Output the [x, y] coordinate of the center of the cell containing the given text.  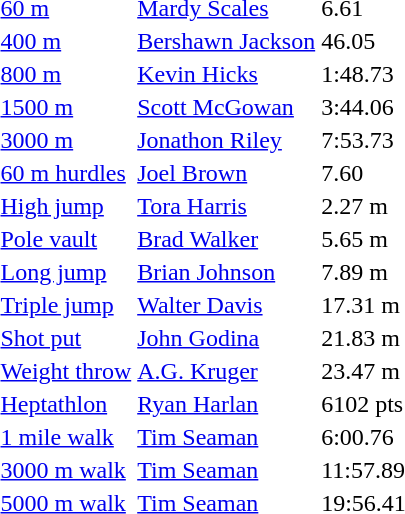
Scott McGowan [226, 107]
Brian Johnson [226, 272]
Walter Davis [226, 305]
Ryan Harlan [226, 404]
Jonathon Riley [226, 140]
Bershawn Jackson [226, 41]
Kevin Hicks [226, 74]
A.G. Kruger [226, 371]
Brad Walker [226, 239]
Joel Brown [226, 173]
Tora Harris [226, 206]
John Godina [226, 338]
